Output the [X, Y] coordinate of the center of the cell containing the given text.  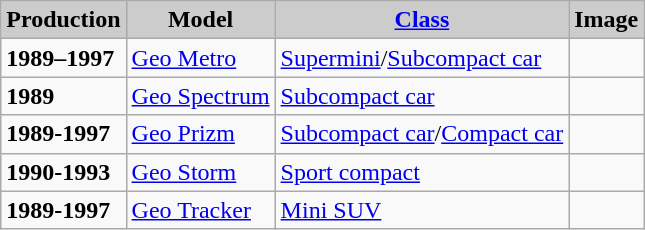
Production [64, 20]
1989–1997 [64, 58]
Image [606, 20]
Model [200, 20]
Sport compact [422, 172]
Mini SUV [422, 210]
Class [422, 20]
Geo Tracker [200, 210]
Geo Storm [200, 172]
Subcompact car [422, 96]
Supermini/Subcompact car [422, 58]
Subcompact car/Compact car [422, 134]
1989 [64, 96]
1990-1993 [64, 172]
Geo Prizm [200, 134]
Geo Spectrum [200, 96]
Geo Metro [200, 58]
